Provide the [x, y] coordinate of the cell's center where the given text is located.  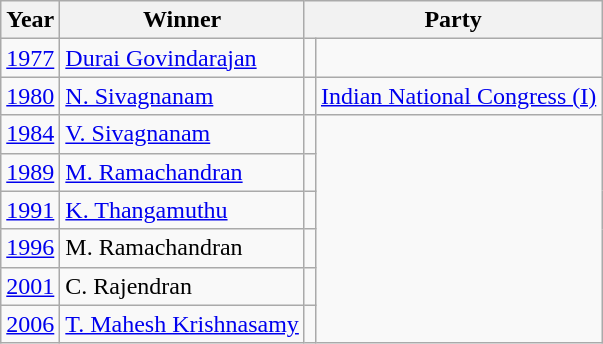
1984 [30, 134]
2006 [30, 324]
K. Thangamuthu [182, 210]
Party [452, 20]
Durai Govindarajan [182, 58]
1977 [30, 58]
Year [30, 20]
1996 [30, 248]
V. Sivagnanam [182, 134]
Winner [182, 20]
1989 [30, 172]
1991 [30, 210]
T. Mahesh Krishnasamy [182, 324]
C. Rajendran [182, 286]
1980 [30, 96]
N. Sivagnanam [182, 96]
Indian National Congress (I) [458, 96]
2001 [30, 286]
